Find where the given text appears and provide that cell's center as (X, Y) coordinate. 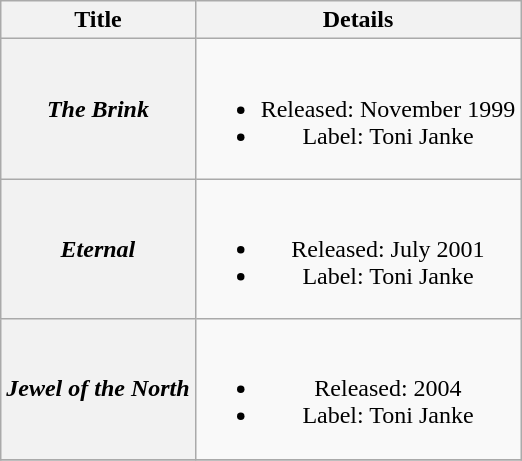
Released: 2004Label: Toni Janke (358, 389)
Eternal (98, 249)
Title (98, 20)
Released: November 1999Label: Toni Janke (358, 109)
Released: July 2001Label: Toni Janke (358, 249)
Jewel of the North (98, 389)
Details (358, 20)
The Brink (98, 109)
